Pinpoint the cell where the given text exists, returning its (X, Y) midpoint coordinate. 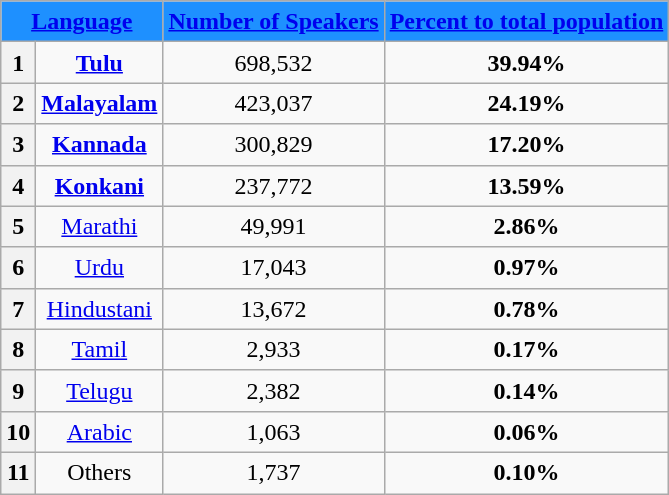
237,772 (274, 186)
13,672 (274, 308)
300,829 (274, 144)
Number of Speakers (274, 22)
0.78% (526, 308)
Marathi (100, 226)
0.17% (526, 350)
9 (18, 390)
24.19% (526, 104)
5 (18, 226)
Kannada (100, 144)
13.59% (526, 186)
0.97% (526, 268)
Tulu (100, 62)
17.20% (526, 144)
0.14% (526, 390)
2.86% (526, 226)
1 (18, 62)
8 (18, 350)
11 (18, 472)
49,991 (274, 226)
Tamil (100, 350)
Others (100, 472)
Malayalam (100, 104)
39.94% (526, 62)
Percent to total population (526, 22)
10 (18, 432)
6 (18, 268)
Hindustani (100, 308)
2,933 (274, 350)
Telugu (100, 390)
1,063 (274, 432)
2 (18, 104)
Konkani (100, 186)
7 (18, 308)
Arabic (100, 432)
Urdu (100, 268)
423,037 (274, 104)
17,043 (274, 268)
0.10% (526, 472)
698,532 (274, 62)
1,737 (274, 472)
4 (18, 186)
3 (18, 144)
0.06% (526, 432)
2,382 (274, 390)
Language (82, 22)
